Search for the cell housing the specified text and yield its (x, y) center coordinate. 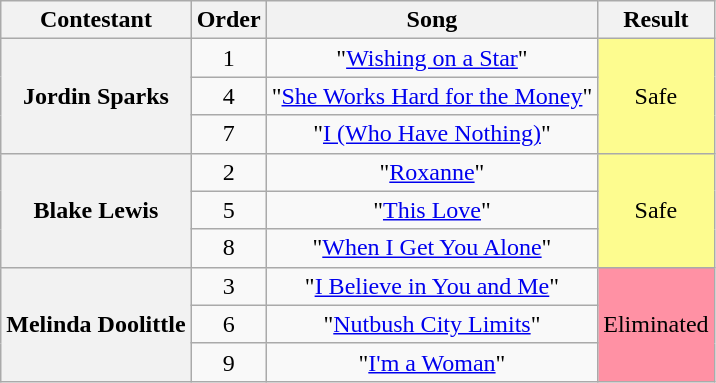
3 (228, 286)
1 (228, 58)
"She Works Hard for the Money" (432, 96)
"Nutbush City Limits" (432, 324)
"I'm a Woman" (432, 362)
"When I Get You Alone" (432, 248)
7 (228, 134)
Melinda Doolittle (96, 324)
"I (Who Have Nothing)" (432, 134)
4 (228, 96)
Result (656, 20)
Contestant (96, 20)
"This Love" (432, 210)
Order (228, 20)
"Roxanne" (432, 172)
8 (228, 248)
Eliminated (656, 324)
6 (228, 324)
"Wishing on a Star" (432, 58)
5 (228, 210)
"I Believe in You and Me" (432, 286)
9 (228, 362)
2 (228, 172)
Song (432, 20)
Jordin Sparks (96, 96)
Blake Lewis (96, 210)
